From the cell containing the given text, extract its center point as (X, Y) coordinate. 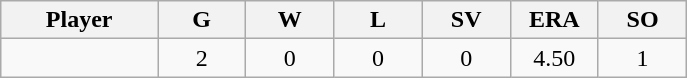
Player (80, 20)
ERA (554, 20)
L (378, 20)
SO (642, 20)
2 (202, 58)
4.50 (554, 58)
G (202, 20)
1 (642, 58)
SV (466, 20)
W (290, 20)
